Capture the cell that displays the provided text and extract its (X, Y) central coordinate. 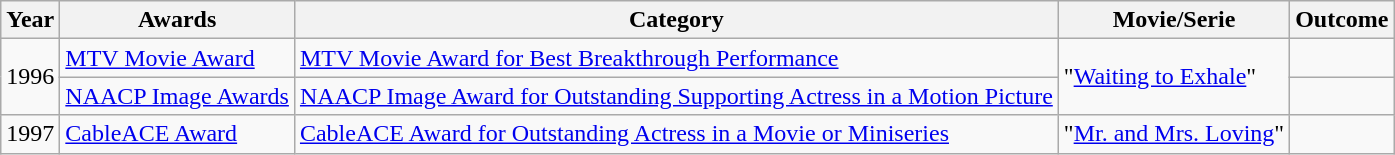
1996 (30, 77)
1997 (30, 134)
MTV Movie Award (178, 58)
MTV Movie Award for Best Breakthrough Performance (676, 58)
NAACP Image Awards (178, 96)
Outcome (1342, 20)
NAACP Image Award for Outstanding Supporting Actress in a Motion Picture (676, 96)
CableACE Award for Outstanding Actress in a Movie or Miniseries (676, 134)
CableACE Award (178, 134)
Awards (178, 20)
Year (30, 20)
Movie/Serie (1174, 20)
Category (676, 20)
"Mr. and Mrs. Loving" (1174, 134)
"Waiting to Exhale" (1174, 77)
